Determine the (X, Y) coordinate at the center of the cell enclosing the given text.  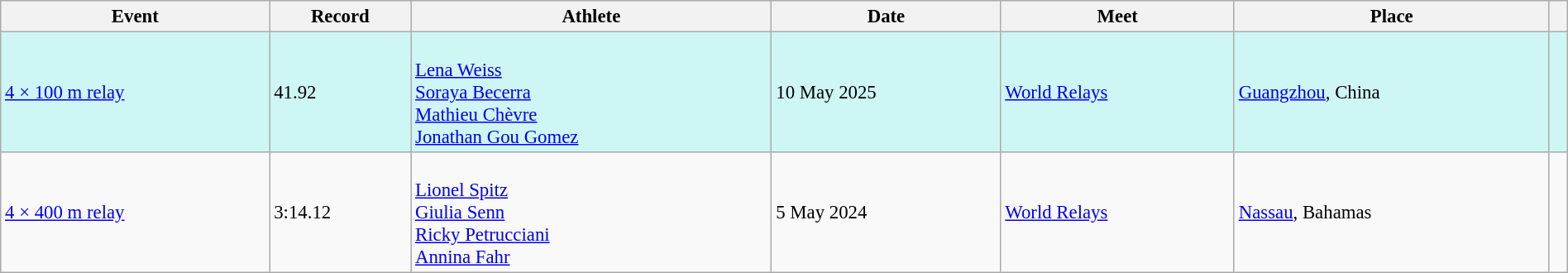
41.92 (341, 93)
Nassau, Bahamas (1391, 213)
4 × 400 m relay (136, 213)
4 × 100 m relay (136, 93)
Date (887, 17)
Event (136, 17)
Athlete (591, 17)
10 May 2025 (887, 93)
Meet (1117, 17)
Place (1391, 17)
5 May 2024 (887, 213)
Lionel SpitzGiulia SennRicky PetruccianiAnnina Fahr (591, 213)
Lena WeissSoraya BecerraMathieu ChèvreJonathan Gou Gomez (591, 93)
Guangzhou, China (1391, 93)
Record (341, 17)
3:14.12 (341, 213)
